Capture the cell that displays the provided text and extract its (X, Y) central coordinate. 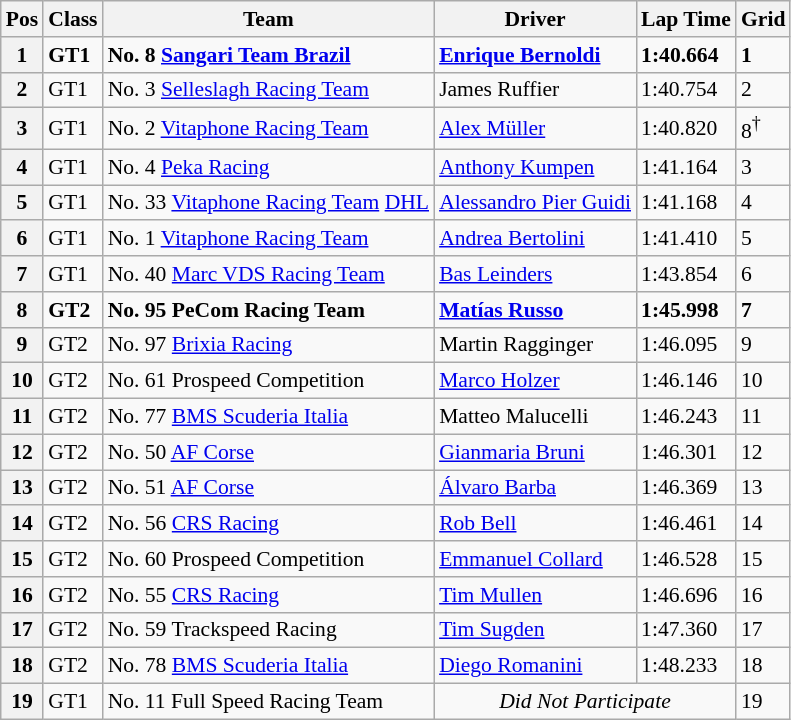
Rob Bell (535, 524)
No. 95 PeCom Racing Team (268, 310)
No. 97 Brixia Racing (268, 345)
1:46.146 (686, 381)
Alessandro Pier Guidi (535, 203)
8 (22, 310)
Matteo Malucelli (535, 417)
Tim Sugden (535, 630)
Martin Ragginger (535, 345)
No. 50 AF Corse (268, 452)
No. 56 CRS Racing (268, 524)
Bas Leinders (535, 274)
No. 77 BMS Scuderia Italia (268, 417)
1:46.461 (686, 524)
No. 1 Vitaphone Racing Team (268, 239)
Team (268, 19)
1:48.233 (686, 666)
1:41.168 (686, 203)
Gianmaria Bruni (535, 452)
Pos (22, 19)
1:40.754 (686, 90)
No. 51 AF Corse (268, 488)
1:43.854 (686, 274)
No. 4 Peka Racing (268, 167)
Enrique Bernoldi (535, 55)
Matías Russo (535, 310)
No. 60 Prospeed Competition (268, 559)
1:40.664 (686, 55)
1:46.528 (686, 559)
1:46.095 (686, 345)
No. 3 Selleslagh Racing Team (268, 90)
Lap Time (686, 19)
Grid (764, 19)
8† (764, 128)
1:47.360 (686, 630)
1:46.696 (686, 595)
No. 8 Sangari Team Brazil (268, 55)
Alex Müller (535, 128)
1:41.164 (686, 167)
Tim Mullen (535, 595)
No. 40 Marc VDS Racing Team (268, 274)
Diego Romanini (535, 666)
Emmanuel Collard (535, 559)
1:40.820 (686, 128)
Class (72, 19)
Driver (535, 19)
No. 55 CRS Racing (268, 595)
James Ruffier (535, 90)
1:46.243 (686, 417)
No. 11 Full Speed Racing Team (268, 702)
Andrea Bertolini (535, 239)
Álvaro Barba (535, 488)
No. 78 BMS Scuderia Italia (268, 666)
Anthony Kumpen (535, 167)
1:46.301 (686, 452)
1:45.998 (686, 310)
1:41.410 (686, 239)
No. 33 Vitaphone Racing Team DHL (268, 203)
No. 2 Vitaphone Racing Team (268, 128)
Did Not Participate (585, 702)
No. 61 Prospeed Competition (268, 381)
Marco Holzer (535, 381)
No. 59 Trackspeed Racing (268, 630)
1:46.369 (686, 488)
